Find where the given text appears and provide that cell's center as (x, y) coordinate. 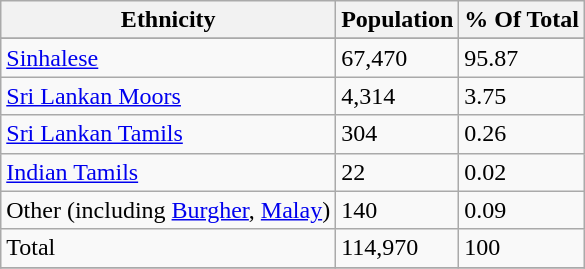
3.75 (522, 96)
100 (522, 248)
0.26 (522, 134)
Indian Tamils (168, 172)
0.09 (522, 210)
Other (including Burgher, Malay) (168, 210)
4,314 (398, 96)
Total (168, 248)
Population (398, 20)
114,970 (398, 248)
Sri Lankan Tamils (168, 134)
67,470 (398, 58)
95.87 (522, 58)
304 (398, 134)
22 (398, 172)
140 (398, 210)
Sinhalese (168, 58)
0.02 (522, 172)
% Of Total (522, 20)
Ethnicity (168, 20)
Sri Lankan Moors (168, 96)
